From the cell containing the given text, extract its center point as [x, y] coordinate. 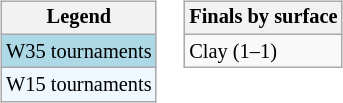
W35 tournaments [78, 51]
W15 tournaments [78, 85]
Legend [78, 18]
Finals by surface [263, 18]
Clay (1–1) [263, 51]
